Capture the cell that displays the provided text and extract its [X, Y] central coordinate. 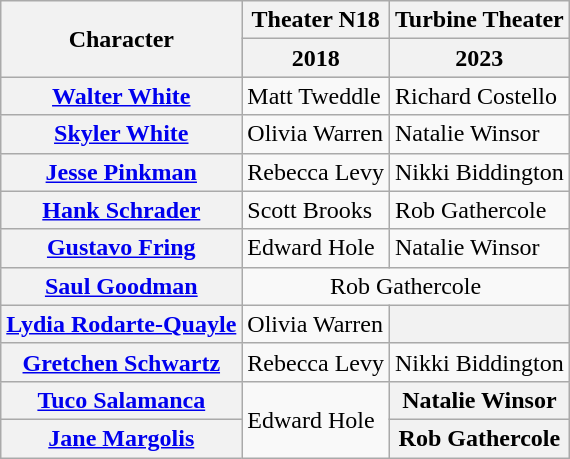
Richard Costello [479, 96]
Gretchen Schwartz [122, 362]
Turbine Theater [479, 20]
Gustavo Fring [122, 248]
Saul Goodman [122, 286]
Hank Schrader [122, 210]
Character [122, 39]
Skyler White [122, 134]
Scott Brooks [316, 210]
Jane Margolis [122, 438]
Jesse Pinkman [122, 172]
2023 [479, 58]
Lydia Rodarte-Quayle [122, 324]
Theater N18 [316, 20]
Tuco Salamanca [122, 400]
Matt Tweddle [316, 96]
2018 [316, 58]
Walter White [122, 96]
